Capture the cell that displays the provided text and extract its (X, Y) central coordinate. 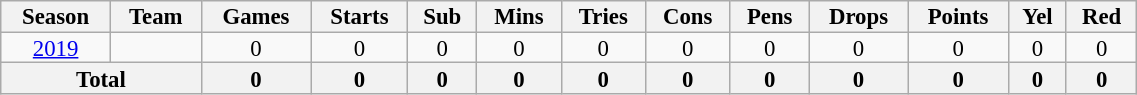
2019 (56, 48)
Season (56, 16)
Games (256, 16)
Starts (360, 16)
Red (1101, 16)
Sub (442, 16)
Points (958, 16)
Drops (858, 16)
Pens (770, 16)
Cons (688, 16)
Mins (520, 16)
Total (101, 78)
Tries (603, 16)
Team (156, 16)
Yel (1037, 16)
